Pinpoint the cell where the given text exists, returning its (X, Y) midpoint coordinate. 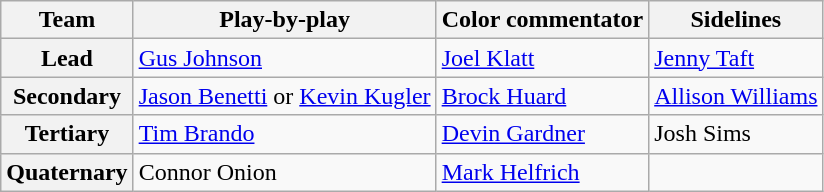
Connor Onion (284, 172)
Sidelines (736, 20)
Devin Gardner (542, 134)
Jason Benetti or Kevin Kugler (284, 96)
Quaternary (67, 172)
Allison Williams (736, 96)
Tertiary (67, 134)
Mark Helfrich (542, 172)
Play-by-play (284, 20)
Joel Klatt (542, 58)
Jenny Taft (736, 58)
Team (67, 20)
Lead (67, 58)
Gus Johnson (284, 58)
Brock Huard (542, 96)
Secondary (67, 96)
Tim Brando (284, 134)
Color commentator (542, 20)
Josh Sims (736, 134)
